For the text-containing cell, return its midpoint in (x, y) coordinate format. 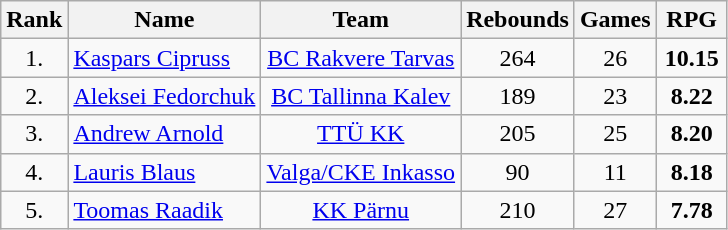
264 (518, 58)
25 (615, 134)
Rebounds (518, 20)
26 (615, 58)
11 (615, 172)
Team (361, 20)
8.22 (692, 96)
205 (518, 134)
TTÜ KK (361, 134)
BC Rakvere Tarvas (361, 58)
8.18 (692, 172)
7.78 (692, 210)
Name (164, 20)
27 (615, 210)
Kaspars Cipruss (164, 58)
2. (34, 96)
Toomas Raadik (164, 210)
BC Tallinna Kalev (361, 96)
210 (518, 210)
90 (518, 172)
KK Pärnu (361, 210)
8.20 (692, 134)
Lauris Blaus (164, 172)
Games (615, 20)
RPG (692, 20)
Valga/CKE Inkasso (361, 172)
Rank (34, 20)
3. (34, 134)
Andrew Arnold (164, 134)
189 (518, 96)
23 (615, 96)
Aleksei Fedorchuk (164, 96)
1. (34, 58)
5. (34, 210)
10.15 (692, 58)
4. (34, 172)
